Locate the cell with the specified text and output its [X, Y] center coordinate. 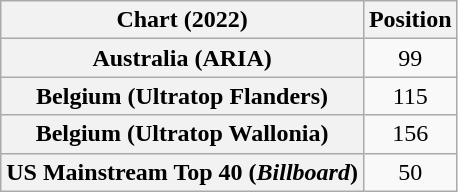
Position [410, 20]
Belgium (Ultratop Flanders) [182, 96]
156 [410, 134]
Australia (ARIA) [182, 58]
Chart (2022) [182, 20]
99 [410, 58]
US Mainstream Top 40 (Billboard) [182, 172]
50 [410, 172]
115 [410, 96]
Belgium (Ultratop Wallonia) [182, 134]
